Provide the [X, Y] coordinate of the cell's center where the given text is located.  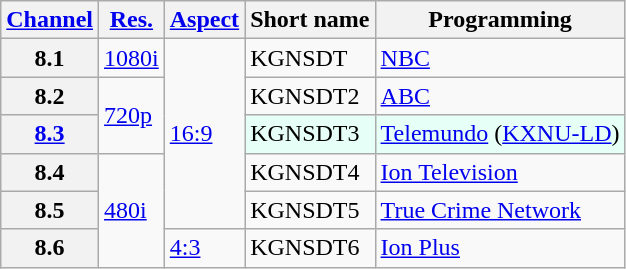
8.3 [50, 134]
KGNSDT2 [310, 96]
Short name [310, 20]
KGNSDT3 [310, 134]
8.4 [50, 172]
8.6 [50, 248]
Telemundo (KXNU-LD) [500, 134]
Ion Television [500, 172]
KGNSDT6 [310, 248]
16:9 [204, 134]
Programming [500, 20]
8.5 [50, 210]
ABC [500, 96]
480i [132, 210]
KGNSDT5 [310, 210]
NBC [500, 58]
720p [132, 115]
8.2 [50, 96]
Aspect [204, 20]
Channel [50, 20]
4:3 [204, 248]
Ion Plus [500, 248]
8.1 [50, 58]
KGNSDT [310, 58]
Res. [132, 20]
KGNSDT4 [310, 172]
1080i [132, 58]
True Crime Network [500, 210]
